Identify which cell holds the provided text, then report its [x, y] central coordinate. 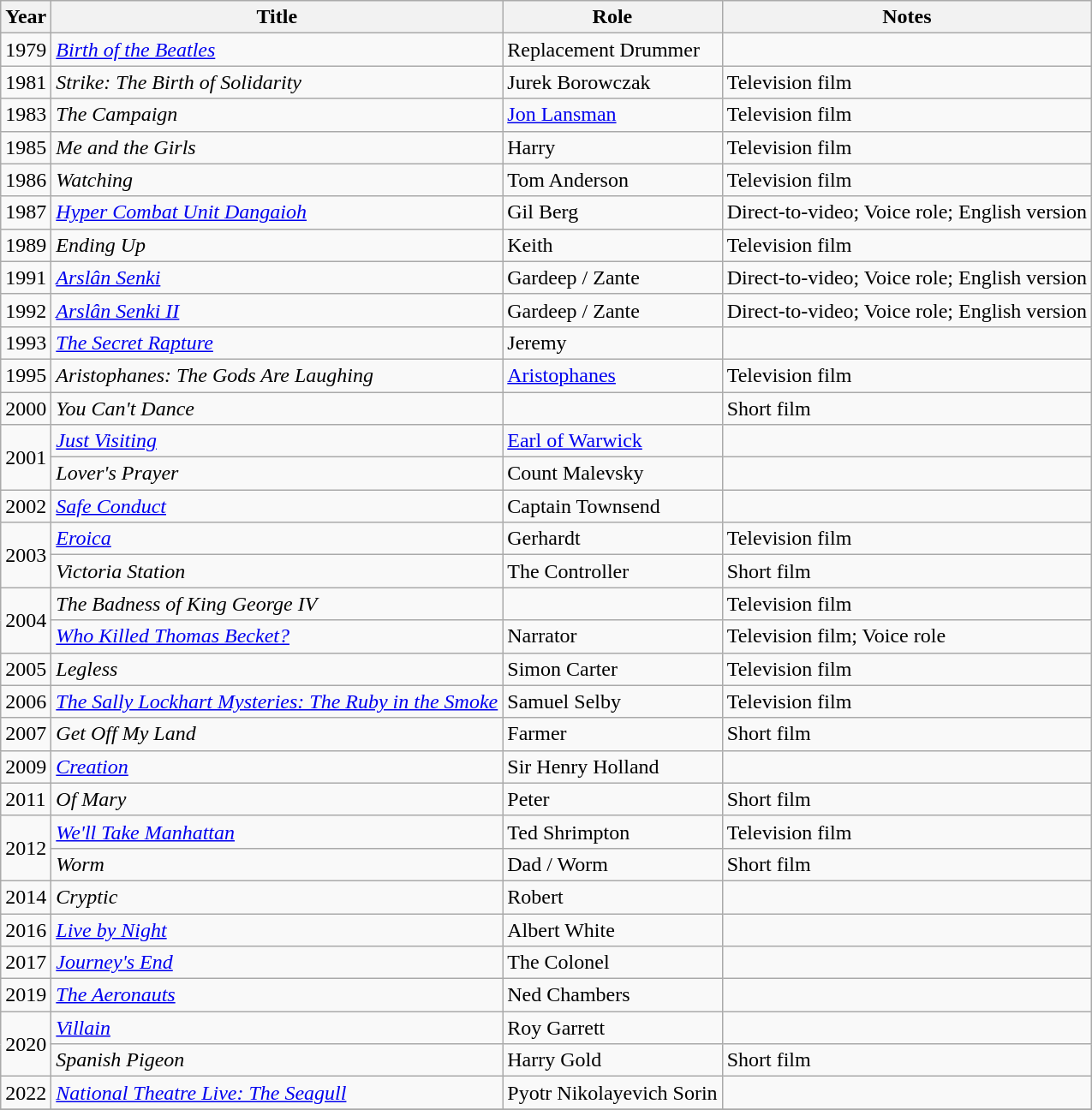
The Colonel [612, 963]
Jon Lansman [612, 115]
Worm [277, 864]
Dad / Worm [612, 864]
Villain [277, 1028]
Gil Berg [612, 212]
2014 [26, 897]
Watching [277, 180]
Robert [612, 897]
Earl of Warwick [612, 441]
Journey's End [277, 963]
2007 [26, 734]
Ted Shrimpton [612, 832]
Peter [612, 799]
Birth of the Beatles [277, 50]
1995 [26, 375]
1985 [26, 147]
Roy Garrett [612, 1028]
2012 [26, 848]
Aristophanes: The Gods Are Laughing [277, 375]
We'll Take Manhattan [277, 832]
Of Mary [277, 799]
Victoria Station [277, 571]
Spanish Pigeon [277, 1060]
2020 [26, 1044]
Sir Henry Holland [612, 767]
Notes [906, 17]
The Aeronauts [277, 995]
Eroica [277, 539]
The Secret Rapture [277, 343]
Jurek Borowczak [612, 82]
1992 [26, 310]
1993 [26, 343]
Ending Up [277, 245]
Cryptic [277, 897]
1981 [26, 82]
2009 [26, 767]
Simon Carter [612, 669]
Role [612, 17]
The Sally Lockhart Mysteries: The Ruby in the Smoke [277, 701]
1989 [26, 245]
Year [26, 17]
Me and the Girls [277, 147]
2003 [26, 555]
Gerhardt [612, 539]
1986 [26, 180]
2000 [26, 409]
Get Off My Land [277, 734]
2006 [26, 701]
Lover's Prayer [277, 474]
Harry [612, 147]
Captain Townsend [612, 506]
Creation [277, 767]
2022 [26, 1093]
Samuel Selby [612, 701]
Ned Chambers [612, 995]
Count Malevsky [612, 474]
The Campaign [277, 115]
2019 [26, 995]
Jeremy [612, 343]
2016 [26, 929]
1987 [26, 212]
Just Visiting [277, 441]
Pyotr Nikolayevich Sorin [612, 1093]
Albert White [612, 929]
Television film; Voice role [906, 636]
Hyper Combat Unit Dangaioh [277, 212]
Legless [277, 669]
2017 [26, 963]
1991 [26, 277]
1979 [26, 50]
1983 [26, 115]
2011 [26, 799]
2004 [26, 620]
National Theatre Live: The Seagull [277, 1093]
2001 [26, 457]
Strike: The Birth of Solidarity [277, 82]
You Can't Dance [277, 409]
2002 [26, 506]
The Badness of King George IV [277, 604]
Replacement Drummer [612, 50]
Who Killed Thomas Becket? [277, 636]
Arslân Senki II [277, 310]
Safe Conduct [277, 506]
The Controller [612, 571]
Title [277, 17]
2005 [26, 669]
Live by Night [277, 929]
Tom Anderson [612, 180]
Harry Gold [612, 1060]
Narrator [612, 636]
Keith [612, 245]
Aristophanes [612, 375]
Farmer [612, 734]
Arslân Senki [277, 277]
